Scan for the cell matching the given text and deliver its [x, y] coordinate at center. 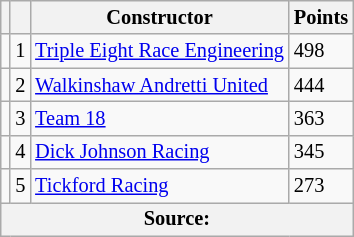
Source: [177, 219]
273 [321, 186]
Dick Johnson Racing [160, 152]
5 [20, 186]
1 [20, 51]
345 [321, 152]
Tickford Racing [160, 186]
2 [20, 85]
363 [321, 118]
Points [321, 17]
Triple Eight Race Engineering [160, 51]
444 [321, 85]
Team 18 [160, 118]
Walkinshaw Andretti United [160, 85]
4 [20, 152]
498 [321, 51]
3 [20, 118]
Constructor [160, 17]
